For the text-containing cell, return its midpoint in [X, Y] coordinate format. 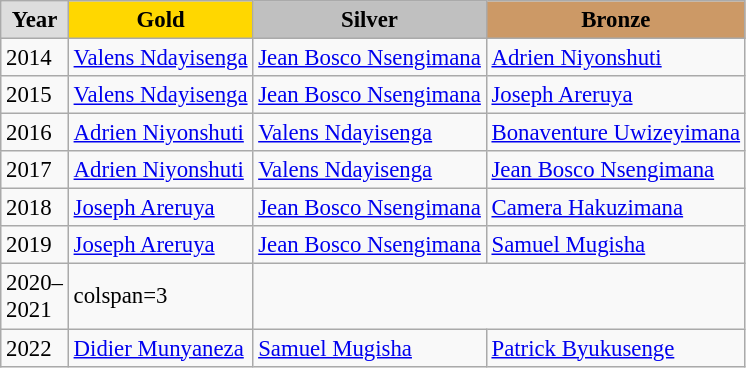
Year [35, 20]
Bonaventure Uwizeyimana [616, 133]
2017 [35, 170]
2016 [35, 133]
2018 [35, 208]
2014 [35, 58]
2022 [35, 348]
Gold [160, 20]
2015 [35, 95]
2019 [35, 245]
Silver [370, 20]
Bronze [616, 20]
Patrick Byukusenge [616, 348]
2020–2021 [35, 296]
colspan=3 [160, 296]
Didier Munyaneza [160, 348]
Camera Hakuzimana [616, 208]
